Return (X, Y) of the center of cell containing provided text 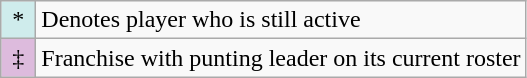
Franchise with punting leader on its current roster (281, 58)
* (18, 20)
Denotes player who is still active (281, 20)
‡ (18, 58)
